Search for the cell housing the specified text and yield its (X, Y) center coordinate. 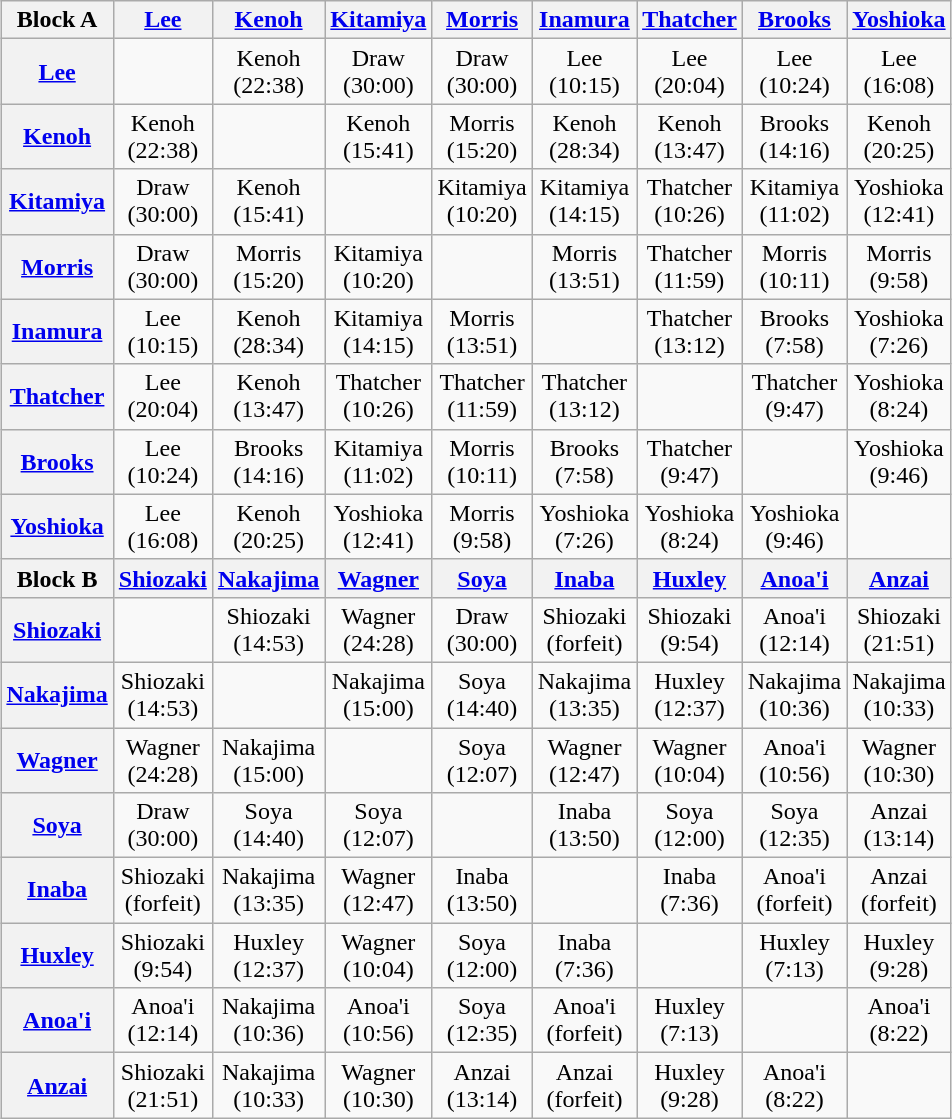
Block B (57, 578)
Block A (57, 20)
